Identify which cell holds the provided text, then report its [X, Y] central coordinate. 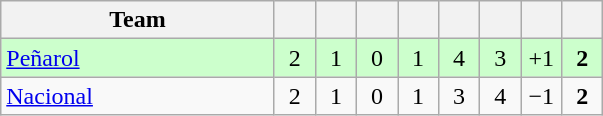
Team [138, 20]
−1 [542, 96]
Nacional [138, 96]
Peñarol [138, 58]
+1 [542, 58]
